Provide the (X, Y) coordinate of the cell's center where the given text is located.  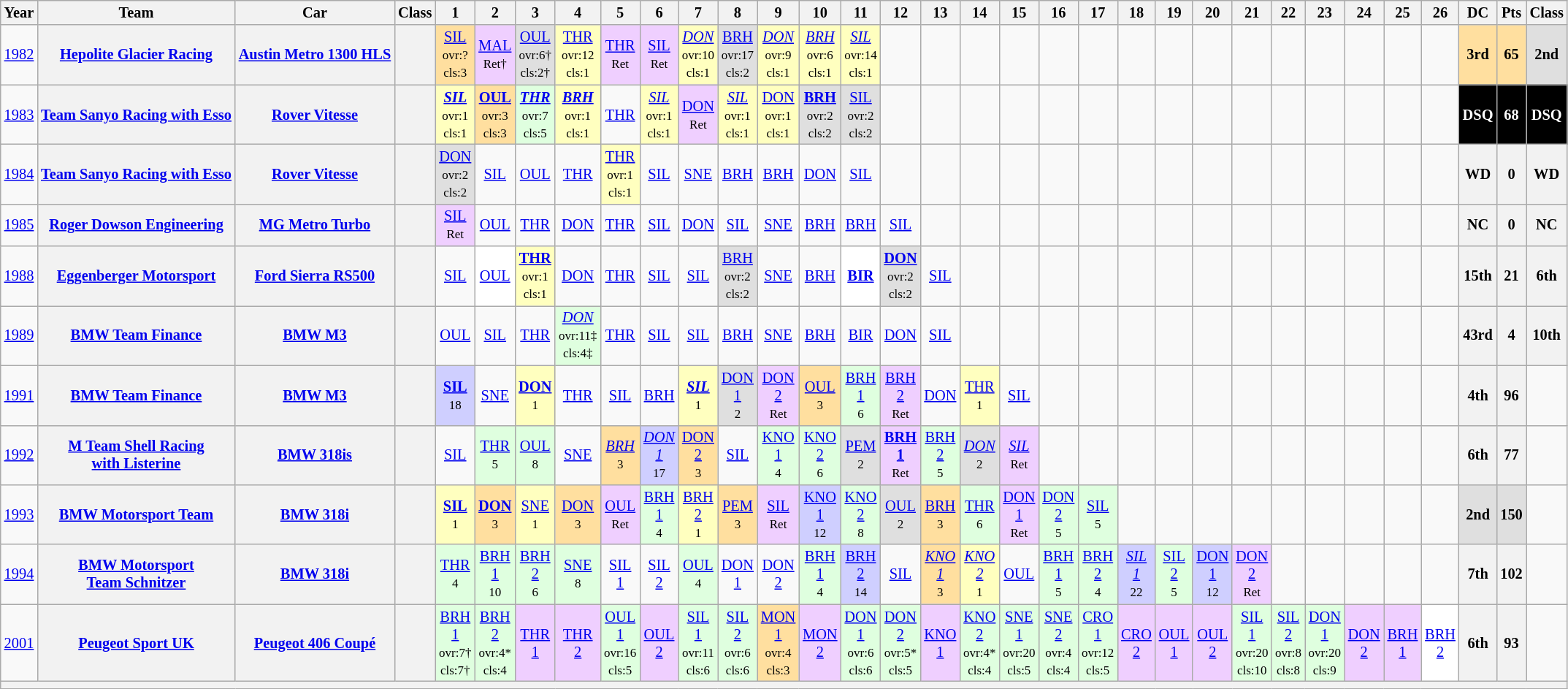
OUL4 (698, 574)
19 (1174, 12)
SIL18 (455, 395)
3rd (1478, 55)
MON1ovr:4cls:3 (779, 643)
2 (495, 12)
BRH2ovr:4*cls:4 (495, 643)
DON12 (738, 395)
4th (1478, 395)
Austin Metro 1300 HLS (315, 55)
DON23 (698, 455)
KNO2ovr:4*cls:4 (979, 643)
SNE1 (535, 514)
BRH1ovr:7†cls:7† (455, 643)
1983 (19, 115)
Ford Sierra RS500 (315, 276)
OULovr:3cls:3 (495, 115)
BRH15 (1058, 574)
DON117 (659, 455)
1993 (19, 514)
Hepolite Glacier Racing (136, 55)
BRH25 (940, 455)
DON25 (1058, 514)
Year (19, 12)
77 (1511, 455)
26 (1440, 12)
SIL1ovr:11cls:6 (698, 643)
23 (1325, 12)
43rd (1478, 335)
MG Metro Turbo (315, 225)
1984 (19, 174)
65 (1511, 55)
BRH1 (1403, 643)
1982 (19, 55)
SILovr:?cls:3 (455, 55)
THRovr:12cls:1 (578, 55)
68 (1511, 115)
BRH21 (698, 514)
1988 (19, 276)
DONRet (698, 115)
BRH1Ret (900, 455)
MALRet† (495, 55)
9 (779, 12)
KNO1 (940, 643)
OULRet (620, 514)
BRH110 (495, 574)
OUL8 (535, 455)
CRO1ovr:12cls:5 (1098, 643)
OUL1 (1174, 643)
SIL25 (1174, 574)
DON1ovr:6cls:6 (860, 643)
KNO13 (940, 574)
Peugeot Sport UK (136, 643)
10 (819, 12)
102 (1511, 574)
THR4 (455, 574)
15 (1019, 12)
SILovr:2cls:2 (860, 115)
Roger Dowson Engineering (136, 225)
KNO21 (979, 574)
M Team Shell Racingwith Listerine (136, 455)
150 (1511, 514)
OUL1ovr:16cls:5 (620, 643)
THR2 (578, 643)
DC (1478, 12)
7th (1478, 574)
22 (1288, 12)
DONovr:1cls:1 (779, 115)
BRH24 (1098, 574)
THR6 (979, 514)
BMW 318is (315, 455)
10th (1547, 335)
KNO28 (860, 514)
12 (900, 12)
SIL2 (659, 574)
24 (1364, 12)
1989 (19, 335)
SIL2ovr:6cls:6 (738, 643)
THRRet (620, 55)
Car (315, 12)
DONovr:9cls:1 (779, 55)
THR5 (495, 455)
96 (1511, 395)
MON2 (819, 643)
PEM2 (860, 455)
13 (940, 12)
1 (455, 12)
5 (620, 12)
11 (860, 12)
14 (979, 12)
BRH2 (1440, 643)
DON1Ret (1019, 514)
SNE2ovr:4cls:4 (1058, 643)
BRH16 (860, 395)
SNE1ovr:20cls:5 (1019, 643)
SIL1ovr:20cls:10 (1252, 643)
Pts (1511, 12)
Team (136, 12)
SIL122 (1136, 574)
93 (1511, 643)
KNO26 (819, 455)
DON112 (1212, 574)
2001 (19, 643)
17 (1098, 12)
1985 (19, 225)
SILovr:14cls:1 (860, 55)
Eggenberger Motorsport (136, 276)
Peugeot 406 Coupé (315, 643)
25 (1403, 12)
OULovr:6†cls:2† (535, 55)
DON2ovr:5*cls:5 (900, 643)
DONovr:11‡cls:4‡ (578, 335)
BMW MotorsportTeam Schnitzer (136, 574)
15th (1478, 276)
KNO112 (819, 514)
BRH2Ret (900, 395)
SIL5 (1098, 514)
DON1ovr:20cls:9 (1325, 643)
BRHovr:6cls:1 (819, 55)
7 (698, 12)
BRH26 (535, 574)
BRHovr:17cls:2 (738, 55)
BRHovr:1cls:1 (578, 115)
16 (1058, 12)
20 (1212, 12)
SIL2ovr:8cls:8 (1288, 643)
18 (1136, 12)
OUL3 (819, 395)
BMW Motorsport Team (136, 514)
KNO14 (779, 455)
THRovr:7cls:5 (535, 115)
SNE8 (578, 574)
BRH214 (860, 574)
6 (659, 12)
8 (738, 12)
CRO2 (1136, 643)
DONovr:10cls:1 (698, 55)
1991 (19, 395)
PEM3 (738, 514)
1994 (19, 574)
1992 (19, 455)
3 (535, 12)
